Return the [X, Y] coordinate for the center point of the cell that contains the specified text.  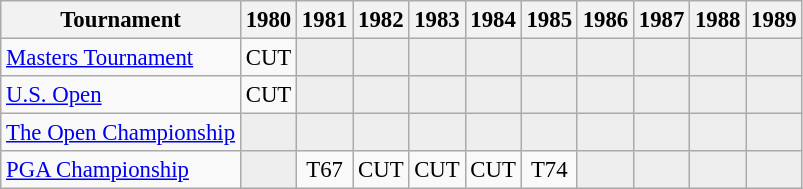
1988 [718, 20]
PGA Championship [121, 170]
1982 [381, 20]
Masters Tournament [121, 58]
1987 [661, 20]
1983 [437, 20]
1980 [268, 20]
1986 [605, 20]
The Open Championship [121, 133]
1989 [774, 20]
Tournament [121, 20]
1984 [493, 20]
1985 [549, 20]
T74 [549, 170]
1981 [325, 20]
T67 [325, 170]
U.S. Open [121, 95]
